From the cell containing the given text, extract its center point as [x, y] coordinate. 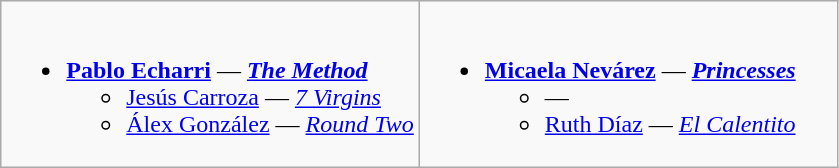
Pablo Echarri — The MethodJesús Carroza — 7 VirginsÁlex González — Round Two [210, 84]
Micaela Nevárez — Princesses — Ruth Díaz — El Calentito [628, 84]
